For the text-containing cell, return its midpoint in [X, Y] coordinate format. 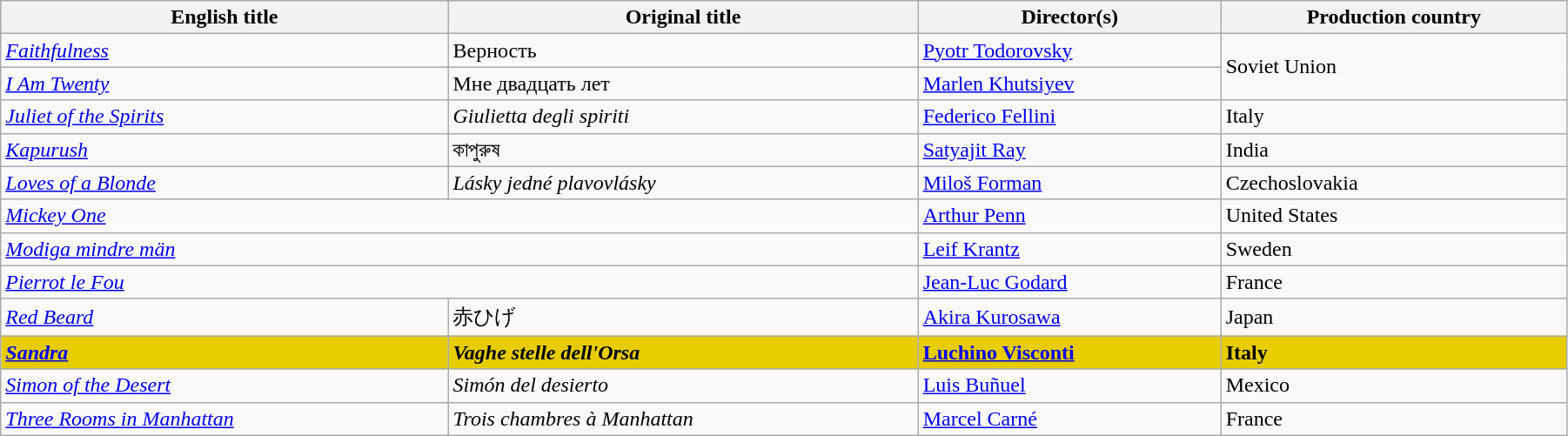
Мне двадцать лет [683, 84]
Director(s) [1069, 17]
Верность [683, 50]
Pierrot le Fou [459, 282]
Satyajit Ray [1069, 150]
Juliet of the Spirits [224, 117]
Arthur Penn [1069, 216]
赤ひげ [683, 317]
Simon of the Desert [224, 386]
Modiga mindre män [459, 249]
Luis Buñuel [1069, 386]
কাপুরুষ [683, 150]
Mickey One [459, 216]
Kapurush [224, 150]
United States [1394, 216]
Leif Krantz [1069, 249]
Original title [683, 17]
Trois chambres à Manhattan [683, 419]
Sweden [1394, 249]
English title [224, 17]
Akira Kurosawa [1069, 317]
Japan [1394, 317]
Jean-Luc Godard [1069, 282]
Soviet Union [1394, 67]
Vaghe stelle dell'Orsa [683, 352]
Giulietta degli spiriti [683, 117]
Federico Fellini [1069, 117]
Faithfulness [224, 50]
Red Beard [224, 317]
India [1394, 150]
I Am Twenty [224, 84]
Marlen Khutsiyev [1069, 84]
Three Rooms in Manhattan [224, 419]
Sandra [224, 352]
Marcel Carné [1069, 419]
Pyotr Todorovsky [1069, 50]
Production country [1394, 17]
Mexico [1394, 386]
Miloš Forman [1069, 183]
Simón del desierto [683, 386]
Czechoslovakia [1394, 183]
Luchino Visconti [1069, 352]
Lásky jedné plavovlásky [683, 183]
Loves of a Blonde [224, 183]
